Pinpoint the cell where the given text exists, returning its [x, y] midpoint coordinate. 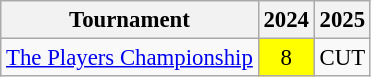
The Players Championship [130, 58]
CUT [342, 58]
8 [286, 58]
2025 [342, 20]
2024 [286, 20]
Tournament [130, 20]
